Extract the [x, y] coordinate from the center of the cell holding the provided text.  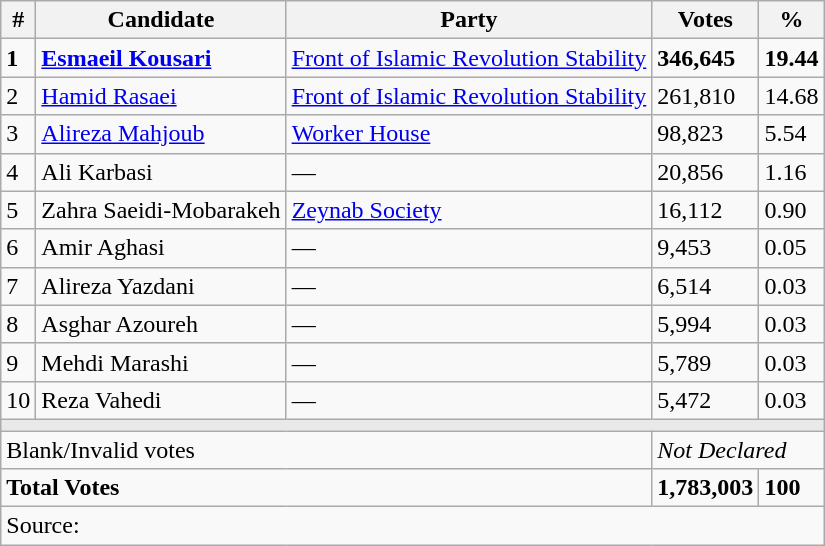
346,645 [706, 58]
Amir Aghasi [161, 248]
20,856 [706, 172]
7 [18, 286]
Source: [412, 526]
6,514 [706, 286]
Reza Vahedi [161, 400]
261,810 [706, 96]
Alireza Yazdani [161, 286]
5.54 [792, 134]
Total Votes [326, 488]
Blank/Invalid votes [326, 449]
14.68 [792, 96]
5,994 [706, 324]
Votes [706, 20]
10 [18, 400]
0.90 [792, 210]
Alireza Mahjoub [161, 134]
9 [18, 362]
0.05 [792, 248]
Party [469, 20]
19.44 [792, 58]
Esmaeil Kousari [161, 58]
4 [18, 172]
3 [18, 134]
Mehdi Marashi [161, 362]
Candidate [161, 20]
% [792, 20]
Not Declared [738, 449]
2 [18, 96]
Hamid Rasaei [161, 96]
16,112 [706, 210]
1 [18, 58]
5,789 [706, 362]
Zahra Saeidi-Mobarakeh [161, 210]
Asghar Azoureh [161, 324]
8 [18, 324]
Zeynab Society [469, 210]
98,823 [706, 134]
# [18, 20]
6 [18, 248]
Ali Karbasi [161, 172]
Worker House [469, 134]
1.16 [792, 172]
100 [792, 488]
5 [18, 210]
5,472 [706, 400]
1,783,003 [706, 488]
9,453 [706, 248]
